Provide the [X, Y] coordinate of the cell's center where the given text is located.  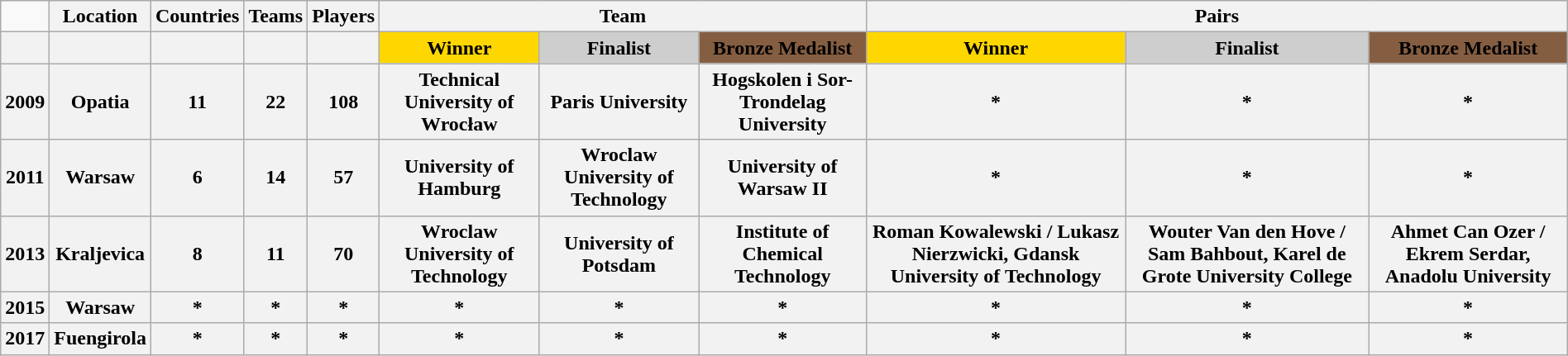
2009 [25, 102]
Roman Kowalewski / Lukasz Nierzwicki, Gdansk University of Technology [996, 254]
Players [344, 17]
Technical University of Wrocław [460, 102]
Location [101, 17]
2015 [25, 307]
University of Hamburg [460, 178]
Ahmet Can Ozer / Ekrem Serdar, Anadolu University [1468, 254]
Institute of Chemical Technology [782, 254]
Kraljevica [101, 254]
6 [197, 178]
22 [276, 102]
Teams [276, 17]
University of Potsdam [619, 254]
Hogskolen i Sor-Trondelag University [782, 102]
University of Warsaw II [782, 178]
Wouter Van den Hove / Sam Bahbout, Karel de Grote University College [1247, 254]
Countries [197, 17]
Opatia [101, 102]
2017 [25, 339]
14 [276, 178]
2013 [25, 254]
108 [344, 102]
2011 [25, 178]
8 [197, 254]
Fuengirola [101, 339]
57 [344, 178]
Team [624, 17]
Paris University [619, 102]
Pairs [1217, 17]
70 [344, 254]
